Output the (X, Y) coordinate of the center of the cell containing the given text.  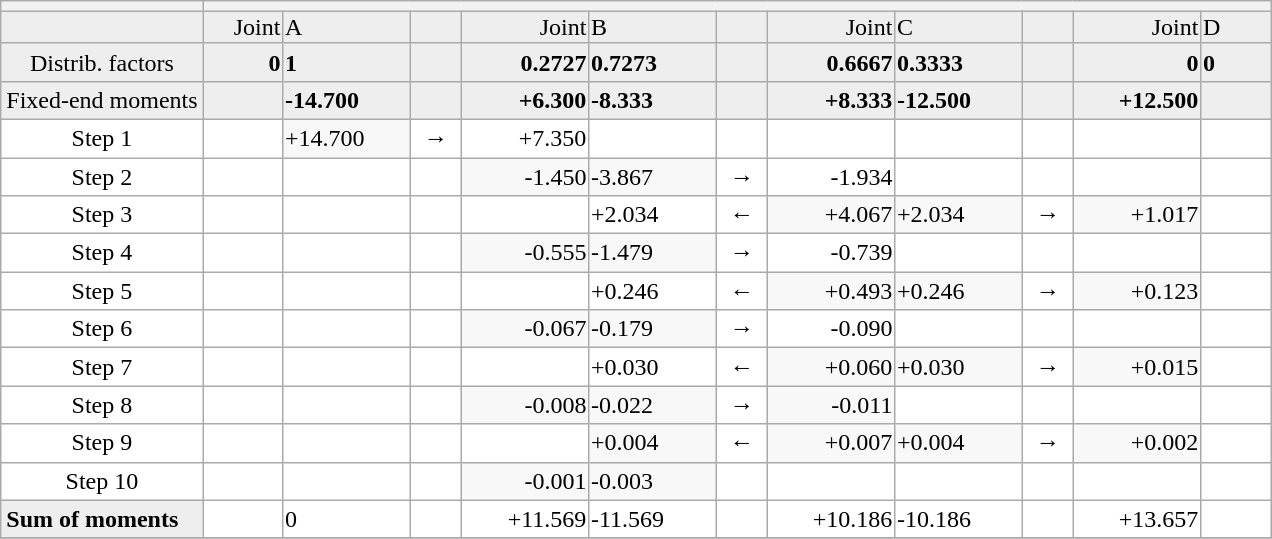
+0.007 (831, 443)
-8.333 (653, 100)
Step 5 (102, 291)
Step 2 (102, 177)
-0.008 (525, 405)
A (347, 28)
B (653, 28)
+1.017 (1137, 215)
+12.500 (1137, 100)
D (1236, 28)
-0.739 (831, 253)
+4.067 (831, 215)
+10.186 (831, 519)
-1.450 (525, 177)
-1.479 (653, 253)
-0.011 (831, 405)
-0.022 (653, 405)
+8.333 (831, 100)
Step 6 (102, 329)
Step 3 (102, 215)
Distrib. factors (102, 62)
-0.090 (831, 329)
+14.700 (347, 138)
C (959, 28)
-0.555 (525, 253)
0.2727 (525, 62)
-0.179 (653, 329)
0.6667 (831, 62)
-0.001 (525, 481)
-0.003 (653, 481)
-14.700 (347, 100)
0.3333 (959, 62)
1 (347, 62)
-12.500 (959, 100)
+6.300 (525, 100)
-0.067 (525, 329)
+0.015 (1137, 367)
+0.123 (1137, 291)
-1.934 (831, 177)
+7.350 (525, 138)
Step 8 (102, 405)
Step 7 (102, 367)
Fixed-end moments (102, 100)
-11.569 (653, 519)
Sum of moments (102, 519)
-10.186 (959, 519)
+11.569 (525, 519)
Step 1 (102, 138)
+0.002 (1137, 443)
-3.867 (653, 177)
+0.060 (831, 367)
Step 9 (102, 443)
+0.493 (831, 291)
+13.657 (1137, 519)
Step 10 (102, 481)
Step 4 (102, 253)
0.7273 (653, 62)
